Locate the cell with the specified text and output its [x, y] center coordinate. 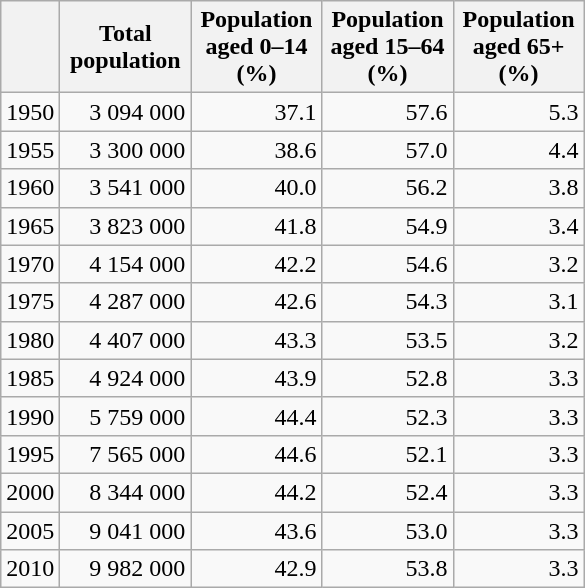
1965 [30, 226]
3.8 [518, 188]
4 154 000 [126, 264]
9 041 000 [126, 531]
4 287 000 [126, 302]
1950 [30, 112]
54.6 [388, 264]
Population aged 15–64 (%) [388, 47]
2005 [30, 531]
52.4 [388, 492]
2000 [30, 492]
57.6 [388, 112]
53.8 [388, 569]
3 541 000 [126, 188]
42.9 [256, 569]
38.6 [256, 150]
54.9 [388, 226]
52.3 [388, 416]
42.6 [256, 302]
40.0 [256, 188]
42.2 [256, 264]
1985 [30, 378]
1990 [30, 416]
2010 [30, 569]
43.6 [256, 531]
52.1 [388, 454]
7 565 000 [126, 454]
1955 [30, 150]
37.1 [256, 112]
Population aged 65+ (%) [518, 47]
56.2 [388, 188]
4 924 000 [126, 378]
3 823 000 [126, 226]
44.2 [256, 492]
44.4 [256, 416]
4.4 [518, 150]
9 982 000 [126, 569]
Total population [126, 47]
1970 [30, 264]
Population aged 0–14 (%) [256, 47]
57.0 [388, 150]
1960 [30, 188]
5 759 000 [126, 416]
1995 [30, 454]
1975 [30, 302]
53.5 [388, 340]
1980 [30, 340]
8 344 000 [126, 492]
41.8 [256, 226]
3 300 000 [126, 150]
44.6 [256, 454]
3.4 [518, 226]
54.3 [388, 302]
52.8 [388, 378]
4 407 000 [126, 340]
3 094 000 [126, 112]
3.1 [518, 302]
53.0 [388, 531]
43.9 [256, 378]
43.3 [256, 340]
5.3 [518, 112]
